Scan for the cell matching the given text and deliver its [x, y] coordinate at center. 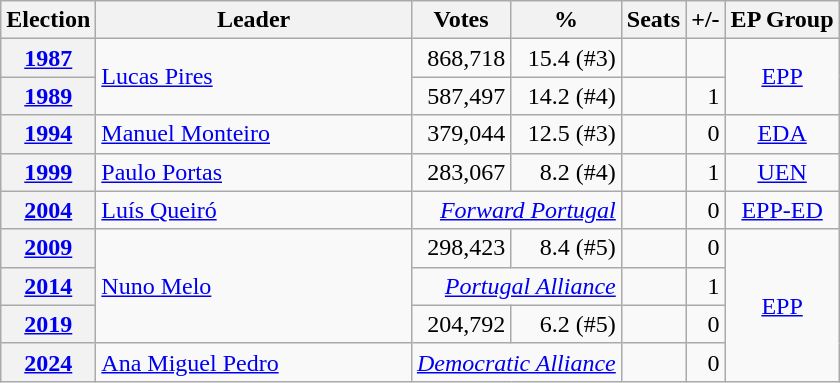
Portugal Alliance [516, 286]
Ana Miguel Pedro [254, 362]
2014 [48, 286]
587,497 [460, 96]
1999 [48, 172]
Leader [254, 20]
204,792 [460, 324]
Votes [460, 20]
2009 [48, 248]
379,044 [460, 134]
6.2 (#5) [566, 324]
2024 [48, 362]
298,423 [460, 248]
Lucas Pires [254, 77]
Paulo Portas [254, 172]
Seats [653, 20]
Election [48, 20]
2004 [48, 210]
1994 [48, 134]
UEN [782, 172]
Democratic Alliance [516, 362]
283,067 [460, 172]
8.2 (#4) [566, 172]
EP Group [782, 20]
1989 [48, 96]
Nuno Melo [254, 286]
Manuel Monteiro [254, 134]
14.2 (#4) [566, 96]
+/- [706, 20]
EDA [782, 134]
Luís Queiró [254, 210]
8.4 (#5) [566, 248]
15.4 (#3) [566, 58]
EPP-ED [782, 210]
% [566, 20]
868,718 [460, 58]
2019 [48, 324]
12.5 (#3) [566, 134]
1987 [48, 58]
Forward Portugal [516, 210]
